Search for the cell housing the specified text and yield its (X, Y) center coordinate. 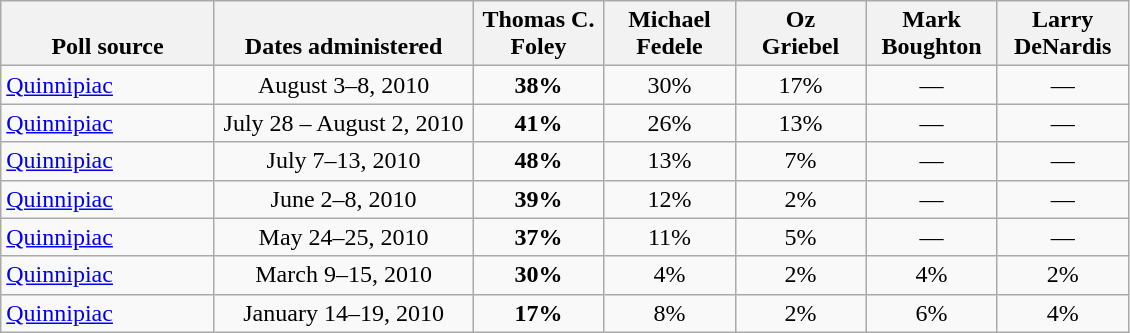
38% (538, 85)
August 3–8, 2010 (344, 85)
26% (670, 123)
July 28 – August 2, 2010 (344, 123)
Poll source (108, 34)
Dates administered (344, 34)
Thomas C.Foley (538, 34)
MichaelFedele (670, 34)
48% (538, 161)
6% (932, 313)
June 2–8, 2010 (344, 199)
37% (538, 237)
LarryDeNardis (1062, 34)
7% (800, 161)
May 24–25, 2010 (344, 237)
41% (538, 123)
OzGriebel (800, 34)
8% (670, 313)
January 14–19, 2010 (344, 313)
July 7–13, 2010 (344, 161)
11% (670, 237)
March 9–15, 2010 (344, 275)
5% (800, 237)
12% (670, 199)
39% (538, 199)
MarkBoughton (932, 34)
